Return the (X, Y) coordinate for the center point of the cell that contains the specified text.  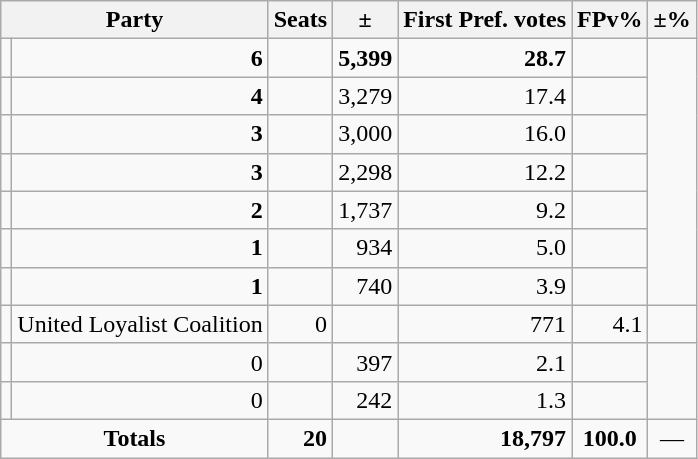
934 (366, 248)
±% (672, 20)
4.1 (610, 324)
Seats (300, 20)
100.0 (610, 438)
18,797 (485, 438)
± (366, 20)
242 (366, 400)
3,000 (366, 134)
12.2 (485, 172)
3,279 (366, 96)
2.1 (485, 362)
2 (140, 210)
2,298 (366, 172)
28.7 (485, 58)
Party (134, 20)
1,737 (366, 210)
3.9 (485, 286)
6 (140, 58)
16.0 (485, 134)
20 (300, 438)
740 (366, 286)
397 (366, 362)
United Loyalist Coalition (140, 324)
9.2 (485, 210)
Totals (134, 438)
4 (140, 96)
5,399 (366, 58)
17.4 (485, 96)
First Pref. votes (485, 20)
FPv% (610, 20)
— (672, 438)
5.0 (485, 248)
1.3 (485, 400)
771 (485, 324)
